From the cell containing the given text, extract its center point as (x, y) coordinate. 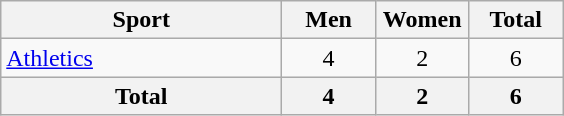
Sport (142, 20)
Women (422, 20)
Men (329, 20)
Athletics (142, 58)
